Capture the cell that displays the provided text and extract its (x, y) central coordinate. 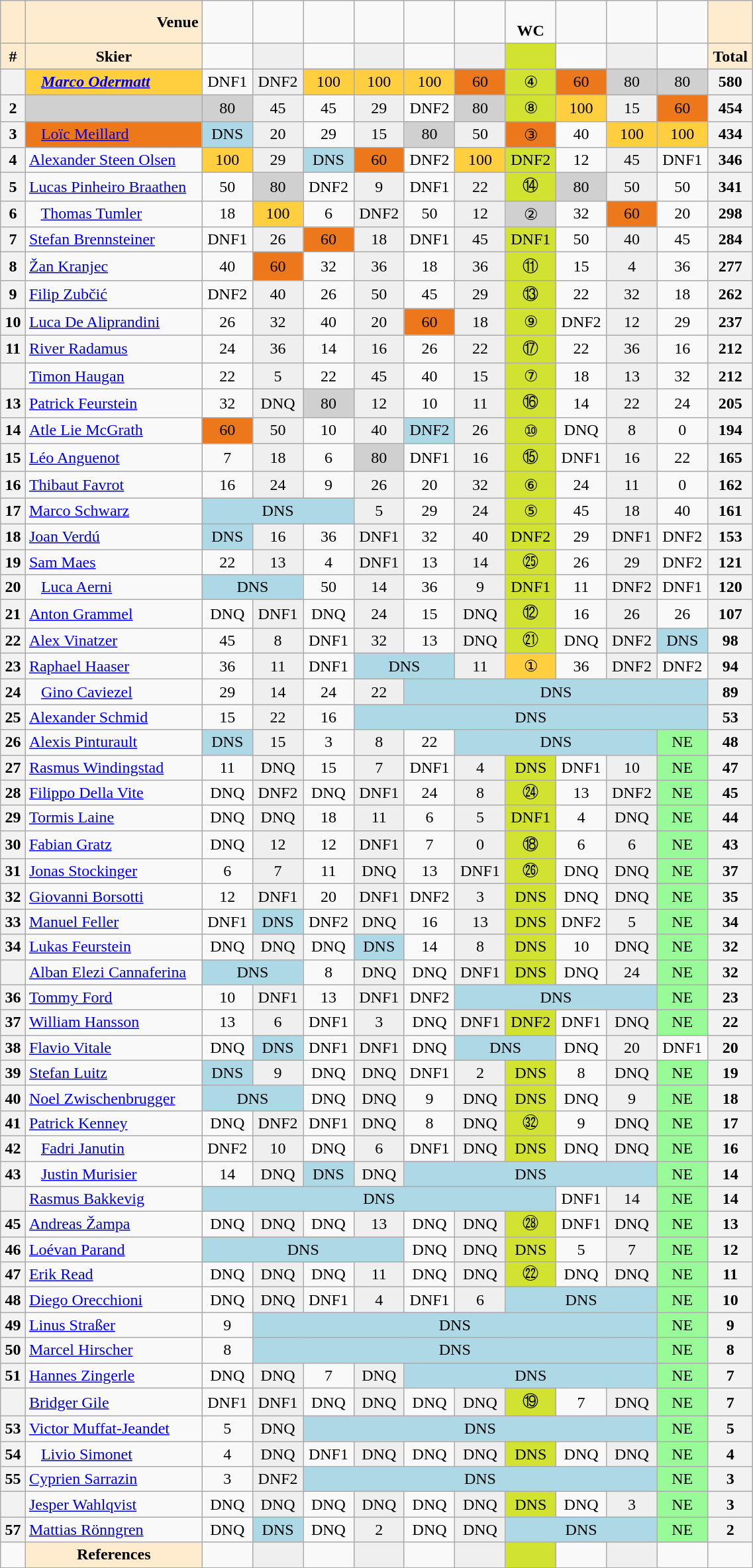
㉒ (530, 1275)
Patrick Kenney (114, 1123)
Loïc Meillard (114, 134)
④ (530, 82)
Manuel Feller (114, 922)
Žan Kranjec (114, 266)
Justin Murisier (114, 1174)
Marco Schwarz (114, 511)
165 (730, 458)
Timon Haugan (114, 376)
Marcel Hirscher (114, 1350)
98 (730, 640)
205 (730, 404)
⑭ (530, 187)
237 (730, 322)
⑯ (530, 404)
# (13, 56)
Léo Anguenot (114, 458)
㉔ (530, 793)
Linus Straßer (114, 1325)
Noel Zwischenbrugger (114, 1098)
Alex Vinatzer (114, 640)
44 (730, 818)
341 (730, 187)
⑧ (530, 108)
Livio Simonet (114, 1454)
277 (730, 266)
Cyprien Sarrazin (114, 1479)
㉘ (530, 1224)
Giovanni Borsotti (114, 897)
⑤ (530, 511)
Rasmus Bakkevig (114, 1199)
Flavio Vitale (114, 1048)
⑦ (530, 376)
Sam Maes (114, 562)
55 (13, 1479)
28 (13, 793)
Loévan Parand (114, 1249)
161 (730, 511)
51 (13, 1375)
Jonas Stockinger (114, 871)
Total (730, 56)
Thibaut Favrot (114, 485)
Alexis Pinturault (114, 742)
Alexander Steen Olsen (114, 160)
⑩ (530, 430)
⑫ (530, 614)
① (530, 666)
Mattias Rönngren (114, 1530)
434 (730, 134)
121 (730, 562)
107 (730, 614)
⑮ (530, 458)
Lukas Feurstein (114, 947)
46 (13, 1249)
94 (730, 666)
39 (13, 1073)
Victor Muffat-Jeandet (114, 1429)
㉖ (530, 871)
Erik Read (114, 1275)
Tormis Laine (114, 818)
346 (730, 160)
Luca De Aliprandini (114, 322)
⑥ (530, 485)
162 (730, 485)
Atle Lie McGrath (114, 430)
Luca Aerni (114, 587)
31 (13, 871)
89 (730, 692)
Filippo Della Vite (114, 793)
120 (730, 587)
⑰ (530, 350)
54 (13, 1454)
WC (530, 23)
Hannes Zingerle (114, 1375)
284 (730, 240)
Patrick Feurstein (114, 404)
⑪ (530, 266)
Rasmus Windingstad (114, 767)
㉜ (530, 1123)
Marco Odermatt (114, 82)
Bridger Gile (114, 1402)
② (530, 214)
Venue (114, 23)
262 (730, 294)
⑱ (530, 845)
Stefan Luitz (114, 1073)
Joan Verdú (114, 536)
Fabian Gratz (114, 845)
River Radamus (114, 350)
49 (13, 1325)
Alban Elezi Cannaferina (114, 972)
Stefan Brennsteiner (114, 240)
Filip Zubčić (114, 294)
Diego Orecchioni (114, 1300)
Anton Grammel (114, 614)
Andreas Žampa (114, 1224)
41 (13, 1123)
Alexander Schmid (114, 717)
42 (13, 1148)
Gino Caviezel (114, 692)
Lucas Pinheiro Braathen (114, 187)
57 (13, 1530)
Tommy Ford (114, 997)
580 (730, 82)
⑲ (530, 1402)
25 (13, 717)
38 (13, 1048)
③ (530, 134)
Thomas Tumler (114, 214)
㉕ (530, 562)
Fadri Janutin (114, 1148)
References (114, 1555)
Skier (114, 56)
⑨ (530, 322)
298 (730, 214)
153 (730, 536)
27 (13, 767)
㉑ (530, 640)
21 (13, 614)
35 (730, 897)
33 (13, 922)
454 (730, 108)
194 (730, 430)
30 (13, 845)
Raphael Haaser (114, 666)
William Hansson (114, 1022)
Jesper Wahlqvist (114, 1504)
⑬ (530, 294)
